Output the [X, Y] coordinate of the center of the cell containing the given text.  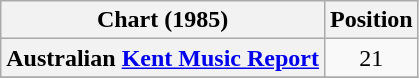
21 [371, 58]
Chart (1985) [163, 20]
Australian Kent Music Report [163, 58]
Position [371, 20]
